Locate the cell with the specified text and output its (x, y) center coordinate. 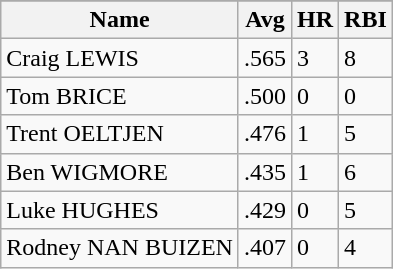
.500 (264, 96)
8 (366, 58)
Luke HUGHES (120, 210)
Name (120, 20)
Avg (264, 20)
4 (366, 248)
.407 (264, 248)
.429 (264, 210)
Trent OELTJEN (120, 134)
Ben WIGMORE (120, 172)
.476 (264, 134)
RBI (366, 20)
Craig LEWIS (120, 58)
Tom BRICE (120, 96)
6 (366, 172)
Rodney NAN BUIZEN (120, 248)
3 (316, 58)
.565 (264, 58)
HR (316, 20)
.435 (264, 172)
